Return [x, y] of the center of cell containing provided text 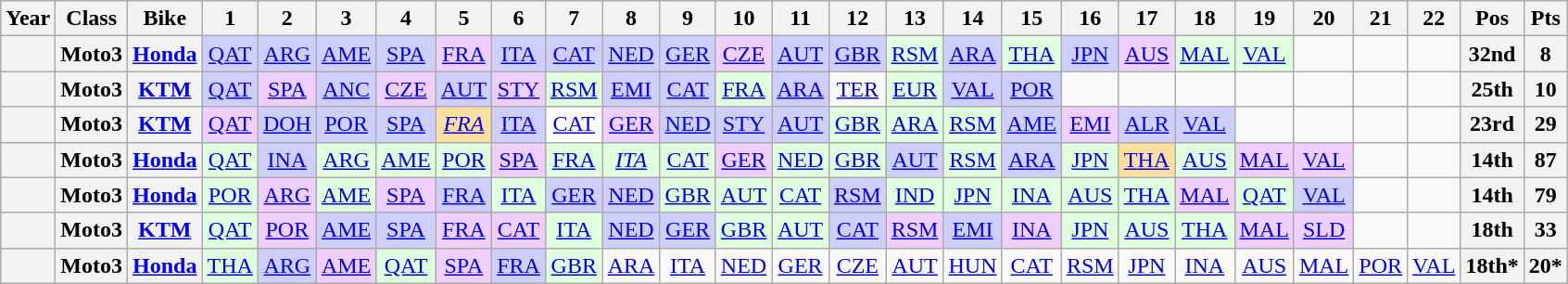
13 [915, 19]
32nd [1492, 54]
Pts [1546, 19]
18 [1205, 19]
19 [1264, 19]
14 [973, 19]
23rd [1492, 124]
20* [1546, 265]
22 [1435, 19]
18th [1492, 230]
EUR [915, 89]
9 [688, 19]
87 [1546, 160]
21 [1381, 19]
18th* [1492, 265]
11 [801, 19]
ALR [1146, 124]
79 [1546, 195]
SLD [1323, 230]
20 [1323, 19]
15 [1031, 19]
Pos [1492, 19]
ANC [346, 89]
7 [574, 19]
25th [1492, 89]
4 [406, 19]
2 [287, 19]
TER [857, 89]
12 [857, 19]
33 [1546, 230]
DOH [287, 124]
29 [1546, 124]
6 [519, 19]
5 [463, 19]
17 [1146, 19]
HUN [973, 265]
16 [1090, 19]
1 [230, 19]
IND [915, 195]
3 [346, 19]
Bike [165, 19]
Class [92, 19]
Year [28, 19]
